Identify which cell holds the provided text, then report its [x, y] central coordinate. 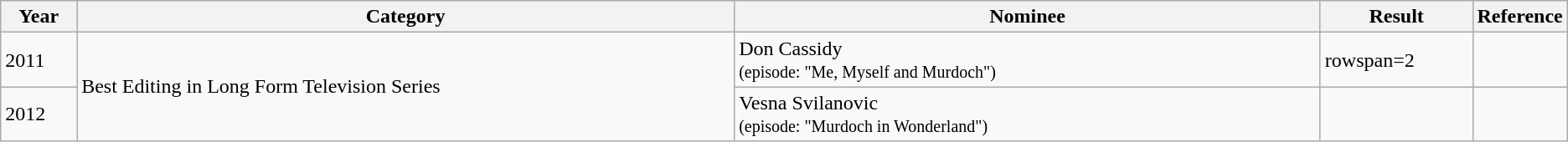
Category [405, 17]
Year [39, 17]
rowspan=2 [1396, 60]
Best Editing in Long Form Television Series [405, 87]
Nominee [1028, 17]
Reference [1519, 17]
2011 [39, 60]
Don Cassidy(episode: "Me, Myself and Murdoch") [1028, 60]
Result [1396, 17]
Vesna Svilanovic(episode: "Murdoch in Wonderland") [1028, 114]
2012 [39, 114]
